Find where the given text appears and provide that cell's center as [x, y] coordinate. 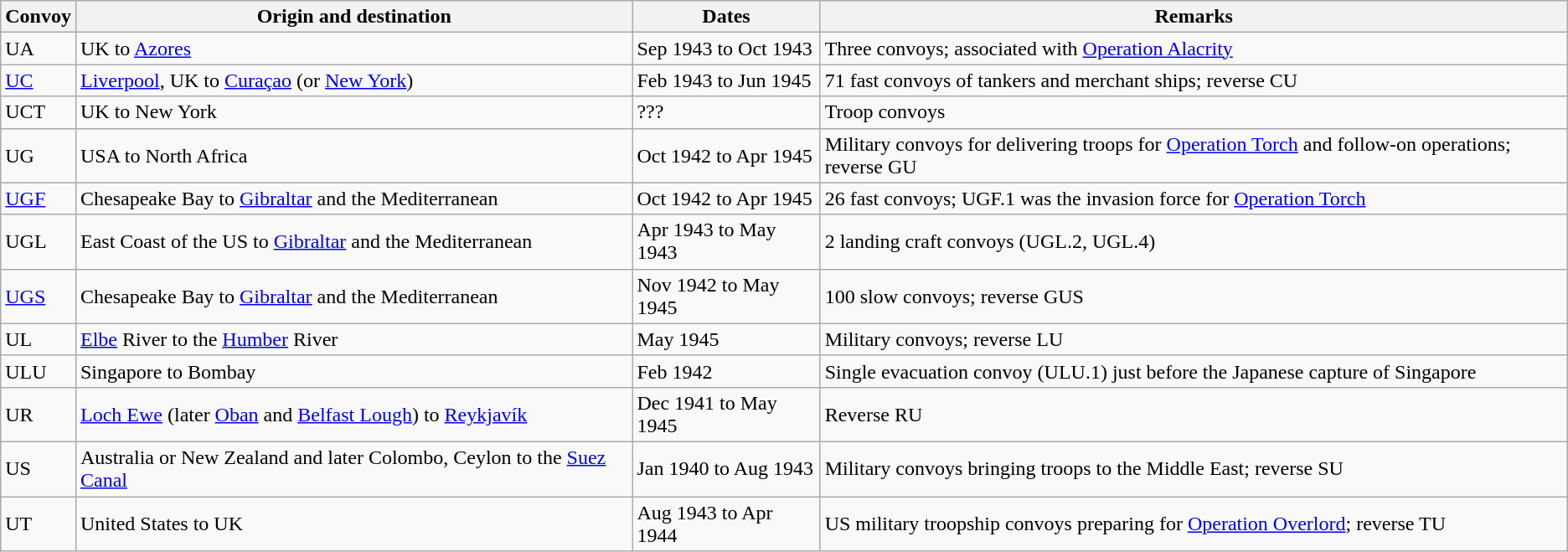
Origin and destination [353, 17]
Single evacuation convoy (ULU.1) just before the Japanese capture of Singapore [1194, 371]
UG [39, 156]
Military convoys bringing troops to the Middle East; reverse SU [1194, 469]
100 slow convoys; reverse GUS [1194, 297]
Reverse RU [1194, 414]
Elbe River to the Humber River [353, 339]
26 fast convoys; UGF.1 was the invasion force for Operation Torch [1194, 199]
UA [39, 49]
East Coast of the US to Gibraltar and the Mediterranean [353, 241]
Military convoys; reverse LU [1194, 339]
Military convoys for delivering troops for Operation Torch and follow-on operations; reverse GU [1194, 156]
Troop convoys [1194, 112]
Apr 1943 to May 1943 [726, 241]
Three convoys; associated with Operation Alacrity [1194, 49]
US military troopship convoys preparing for Operation Overlord; reverse TU [1194, 523]
Feb 1942 [726, 371]
Feb 1943 to Jun 1945 [726, 80]
UGF [39, 199]
2 landing craft convoys (UGL.2, UGL.4) [1194, 241]
UCT [39, 112]
UR [39, 414]
UK to Azores [353, 49]
Aug 1943 to Apr 1944 [726, 523]
US [39, 469]
Dates [726, 17]
Convoy [39, 17]
May 1945 [726, 339]
Sep 1943 to Oct 1943 [726, 49]
Remarks [1194, 17]
Australia or New Zealand and later Colombo, Ceylon to the Suez Canal [353, 469]
Dec 1941 to May 1945 [726, 414]
UK to New York [353, 112]
UC [39, 80]
71 fast convoys of tankers and merchant ships; reverse CU [1194, 80]
Loch Ewe (later Oban and Belfast Lough) to Reykjavík [353, 414]
??? [726, 112]
USA to North Africa [353, 156]
UL [39, 339]
UGL [39, 241]
UT [39, 523]
Singapore to Bombay [353, 371]
Liverpool, UK to Curaçao (or New York) [353, 80]
UGS [39, 297]
Jan 1940 to Aug 1943 [726, 469]
ULU [39, 371]
United States to UK [353, 523]
Nov 1942 to May 1945 [726, 297]
